Provide the (X, Y) coordinate of the cell's center where the given text is located.  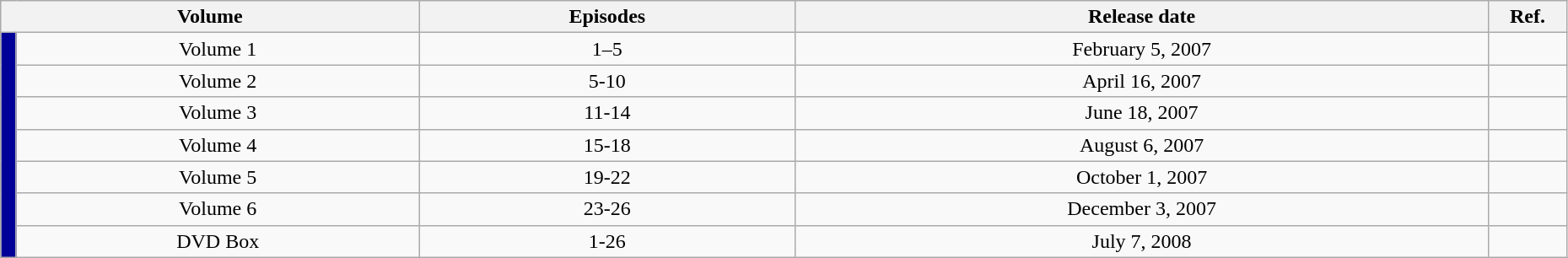
July 7, 2008 (1142, 241)
December 3, 2007 (1142, 209)
Volume 2 (218, 81)
19-22 (607, 177)
DVD Box (218, 241)
Ref. (1528, 17)
June 18, 2007 (1142, 113)
15-18 (607, 145)
Volume (210, 17)
August 6, 2007 (1142, 145)
February 5, 2007 (1142, 49)
April 16, 2007 (1142, 81)
Volume 3 (218, 113)
11-14 (607, 113)
23-26 (607, 209)
Release date (1142, 17)
October 1, 2007 (1142, 177)
Episodes (607, 17)
Volume 5 (218, 177)
Volume 1 (218, 49)
Volume 6 (218, 209)
Volume 4 (218, 145)
1–5 (607, 49)
1-26 (607, 241)
5-10 (607, 81)
